Return (x, y) of the center of cell containing provided text 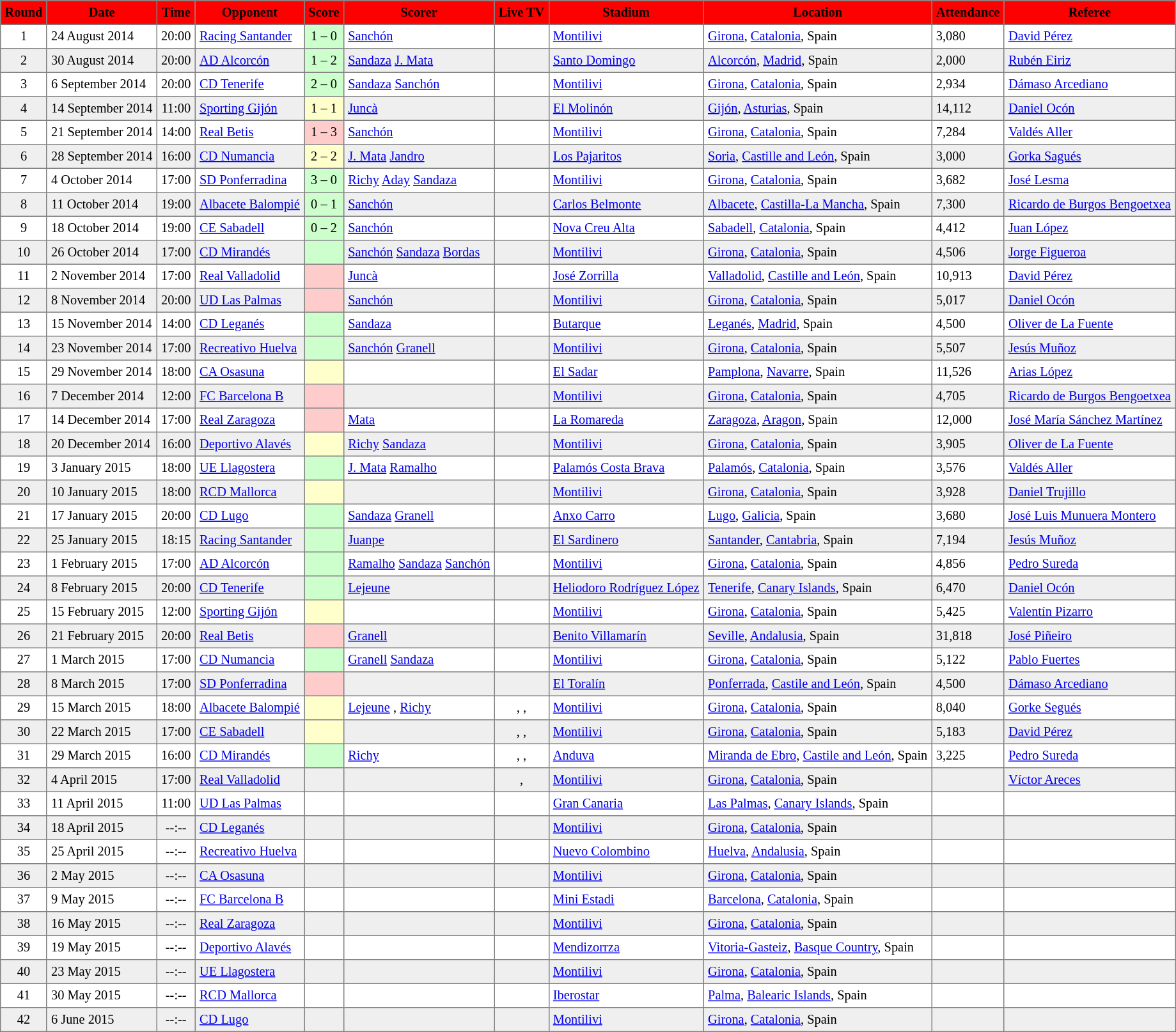
Granell Sandaza (419, 660)
26 (24, 636)
5 (24, 132)
Jorge Figueroa (1090, 253)
18 October 2014 (102, 228)
Butarque (626, 324)
3,000 (968, 157)
3,680 (968, 516)
2 May 2015 (102, 876)
19 (24, 468)
J. Mata Jandro (419, 157)
4 October 2014 (102, 180)
4,856 (968, 564)
Ponferrada, Castile and León, Spain (817, 684)
Juan López (1090, 228)
0 – 2 (324, 228)
José Lesma (1090, 180)
2,934 (968, 84)
Lejeune , Richy (419, 708)
Live TV (522, 13)
Anxo Carro (626, 516)
6 June 2015 (102, 1020)
El Sadar (626, 372)
Location (817, 13)
27 (24, 660)
3,080 (968, 36)
Sandaza Sanchón (419, 84)
8 (24, 205)
El Molinón (626, 109)
7,300 (968, 205)
1 – 1 (324, 109)
Vitoria-Gasteiz, Basque Country, Spain (817, 948)
Rubén Eiriz (1090, 61)
Nova Creu Alta (626, 228)
Richy Sandaza (419, 444)
3,682 (968, 180)
14 December 2014 (102, 420)
Stadium (626, 13)
30 (24, 732)
17 January 2015 (102, 516)
12 (24, 301)
42 (24, 1020)
28 (24, 684)
8 March 2015 (102, 684)
Leganés, Madrid, Spain (817, 324)
21 February 2015 (102, 636)
Opponent (249, 13)
21 September 2014 (102, 132)
Palamós Costa Brava (626, 468)
1 (24, 36)
33 (24, 804)
1 March 2015 (102, 660)
14 September 2014 (102, 109)
Gijón, Asturias, Spain (817, 109)
Scorer (419, 13)
11 (24, 276)
30 May 2015 (102, 996)
12,000 (968, 420)
10 January 2015 (102, 492)
Zaragoza, Aragon, Spain (817, 420)
2 – 0 (324, 84)
1 February 2015 (102, 564)
1 – 2 (324, 61)
7,284 (968, 132)
5,425 (968, 612)
15 March 2015 (102, 708)
19 May 2015 (102, 948)
14 (24, 348)
José Zorrilla (626, 276)
Gran Canaria (626, 804)
Sanchón Sandaza Bordas (419, 253)
Palamós, Catalonia, Spain (817, 468)
Lugo, Galicia, Spain (817, 516)
3,905 (968, 444)
2 (24, 61)
30 August 2014 (102, 61)
Carlos Belmonte (626, 205)
Sandaza (419, 324)
Juanpe (419, 540)
20 December 2014 (102, 444)
11 October 2014 (102, 205)
3,576 (968, 468)
4,705 (968, 396)
15 (24, 372)
10 (24, 253)
La Romareda (626, 420)
5,017 (968, 301)
16 May 2015 (102, 924)
5,507 (968, 348)
4,506 (968, 253)
18 (24, 444)
Richy Aday Sandaza (419, 180)
18:15 (176, 540)
16 (24, 396)
Arias López (1090, 372)
23 November 2014 (102, 348)
35 (24, 852)
4,412 (968, 228)
Gorke Segués (1090, 708)
Los Pajaritos (626, 157)
Referee (1090, 13)
31,818 (968, 636)
29 March 2015 (102, 756)
Ramalho Sandaza Sanchón (419, 564)
Las Palmas, Canary Islands, Spain (817, 804)
40 (24, 972)
El Sardinero (626, 540)
1 – 0 (324, 36)
Víctor Areces (1090, 780)
6 September 2014 (102, 84)
15 November 2014 (102, 324)
3 – 0 (324, 180)
7 (24, 180)
Time (176, 13)
23 May 2015 (102, 972)
26 October 2014 (102, 253)
Mendizorrza (626, 948)
11,526 (968, 372)
10,913 (968, 276)
Heliodoro Rodríguez López (626, 588)
Sabadell, Catalonia, Spain (817, 228)
Lejeune (419, 588)
22 (24, 540)
24 (24, 588)
34 (24, 828)
9 (24, 228)
2,000 (968, 61)
9 May 2015 (102, 900)
Huelva, Andalusia, Spain (817, 852)
1 – 3 (324, 132)
25 (24, 612)
4 April 2015 (102, 780)
Alcorcón, Madrid, Spain (817, 61)
2 November 2014 (102, 276)
25 April 2015 (102, 852)
Valladolid, Castille and León, Spain (817, 276)
Daniel Trujillo (1090, 492)
Sanchón Granell (419, 348)
25 January 2015 (102, 540)
29 November 2014 (102, 372)
8 February 2015 (102, 588)
J. Mata Ramalho (419, 468)
Anduva (626, 756)
38 (24, 924)
José Luis Munuera Montero (1090, 516)
6,470 (968, 588)
José María Sánchez Martínez (1090, 420)
Seville, Andalusia, Spain (817, 636)
Iberostar (626, 996)
Pablo Fuertes (1090, 660)
29 (24, 708)
4 (24, 109)
8 November 2014 (102, 301)
39 (24, 948)
Miranda de Ebro, Castile and León, Spain (817, 756)
Granell (419, 636)
Score (324, 13)
7 December 2014 (102, 396)
Date (102, 13)
Barcelona, Catalonia, Spain (817, 900)
Santander, Cantabria, Spain (817, 540)
20 (24, 492)
24 August 2014 (102, 36)
Round (24, 13)
7,194 (968, 540)
Palma, Balearic Islands, Spain (817, 996)
Sandaza Granell (419, 516)
3 (24, 84)
Soria, Castille and León, Spain (817, 157)
Gorka Sagués (1090, 157)
Mata (419, 420)
Tenerife, Canary Islands, Spain (817, 588)
Richy (419, 756)
14,112 (968, 109)
18 April 2015 (102, 828)
Santo Domingo (626, 61)
41 (24, 996)
2 – 2 (324, 157)
Sandaza J. Mata (419, 61)
5,183 (968, 732)
13 (24, 324)
21 (24, 516)
Pamplona, Navarre, Spain (817, 372)
3,225 (968, 756)
32 (24, 780)
28 September 2014 (102, 157)
36 (24, 876)
3,928 (968, 492)
Benito Villamarín (626, 636)
37 (24, 900)
22 March 2015 (102, 732)
0 – 1 (324, 205)
8,040 (968, 708)
Albacete, Castilla-La Mancha, Spain (817, 205)
José Piñeiro (1090, 636)
11 April 2015 (102, 804)
Mini Estadi (626, 900)
3 January 2015 (102, 468)
15 February 2015 (102, 612)
5,122 (968, 660)
23 (24, 564)
El Toralín (626, 684)
6 (24, 157)
Nuevo Colombino (626, 852)
, (522, 780)
31 (24, 756)
Attendance (968, 13)
17 (24, 420)
Valentín Pizarro (1090, 612)
